Return the [x, y] coordinate for the center point of the cell that contains the specified text.  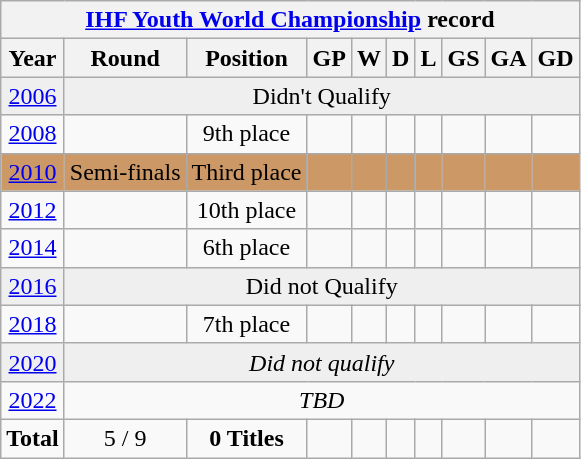
2010 [33, 172]
2008 [33, 134]
Didn't Qualify [322, 96]
10th place [246, 210]
Third place [246, 172]
W [368, 58]
7th place [246, 324]
L [428, 58]
TBD [322, 400]
Position [246, 58]
2014 [33, 248]
Did not Qualify [322, 286]
5 / 9 [125, 438]
2016 [33, 286]
GA [508, 58]
Did not qualify [322, 362]
2018 [33, 324]
2006 [33, 96]
Year [33, 58]
GD [556, 58]
6th place [246, 248]
Total [33, 438]
2022 [33, 400]
IHF Youth World Championship record [290, 20]
2020 [33, 362]
9th place [246, 134]
0 Titles [246, 438]
Round [125, 58]
GP [329, 58]
GS [464, 58]
D [400, 58]
2012 [33, 210]
Semi-finals [125, 172]
